Detect which cell encompasses the target text, then output its (X, Y) center coordinate. 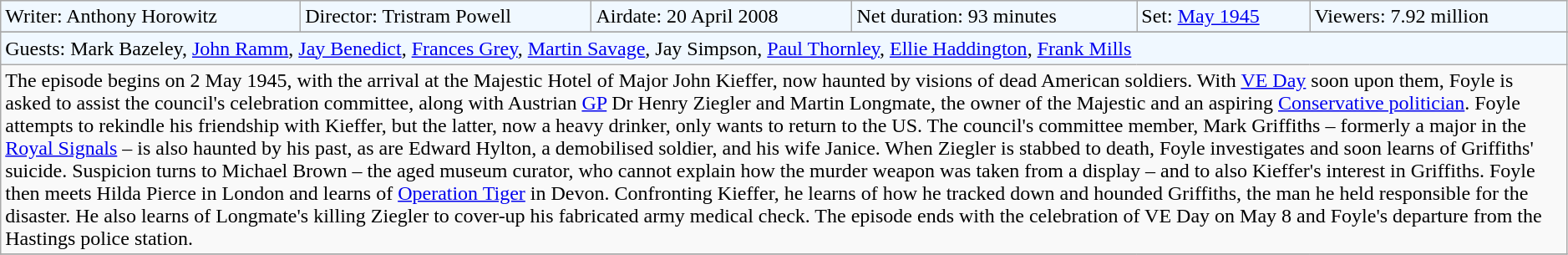
Guests: Mark Bazeley, John Ramm, Jay Benedict, Frances Grey, Martin Savage, Jay Simpson, Paul Thornley, Ellie Haddington, Frank Mills (784, 48)
Net duration: 93 minutes (994, 17)
Director: Tristram Powell (446, 17)
Writer: Anthony Horowitz (150, 17)
Viewers: 7.92 million (1439, 17)
Airdate: 20 April 2008 (722, 17)
Set: May 1945 (1223, 17)
